For the text-containing cell, return its midpoint in (x, y) coordinate format. 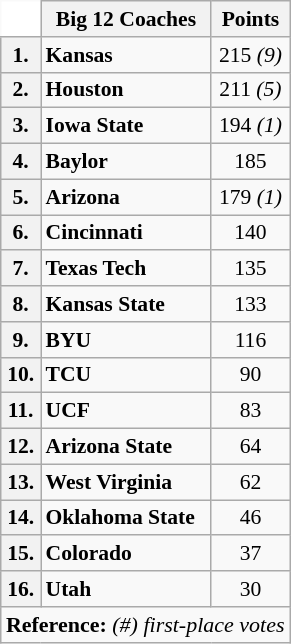
Big 12 Coaches (126, 19)
West Virginia (126, 482)
Houston (126, 90)
Reference: (#) first-place votes (146, 625)
7. (21, 269)
37 (250, 554)
15. (21, 554)
116 (250, 340)
TCU (126, 375)
Kansas (126, 55)
62 (250, 482)
13. (21, 482)
Kansas State (126, 304)
185 (250, 162)
16. (21, 589)
215 (9) (250, 55)
194 (1) (250, 126)
Arizona (126, 197)
UCF (126, 411)
30 (250, 589)
6. (21, 233)
140 (250, 233)
64 (250, 447)
Points (250, 19)
1. (21, 55)
Arizona State (126, 447)
BYU (126, 340)
179 (1) (250, 197)
46 (250, 518)
11. (21, 411)
12. (21, 447)
8. (21, 304)
90 (250, 375)
4. (21, 162)
Colorado (126, 554)
211 (5) (250, 90)
Baylor (126, 162)
Utah (126, 589)
10. (21, 375)
83 (250, 411)
Texas Tech (126, 269)
Oklahoma State (126, 518)
5. (21, 197)
Cincinnati (126, 233)
9. (21, 340)
14. (21, 518)
3. (21, 126)
135 (250, 269)
2. (21, 90)
Iowa State (126, 126)
133 (250, 304)
